Provide the [X, Y] coordinate of the cell's center where the given text is located.  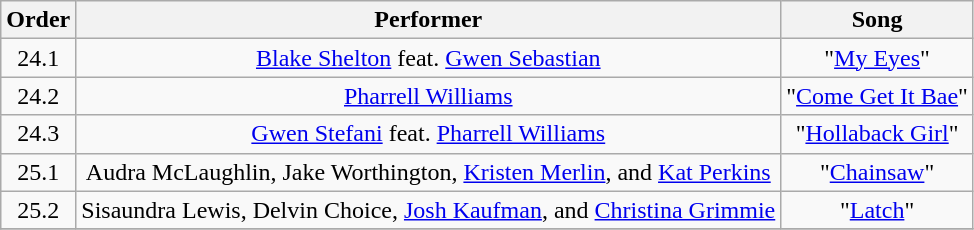
"Hollaback Girl" [878, 134]
24.2 [38, 96]
Audra McLaughlin, Jake Worthington, Kristen Merlin, and Kat Perkins [428, 172]
"Latch" [878, 210]
Blake Shelton feat. Gwen Sebastian [428, 58]
25.1 [38, 172]
"Chainsaw" [878, 172]
Sisaundra Lewis, Delvin Choice, Josh Kaufman, and Christina Grimmie [428, 210]
24.1 [38, 58]
Song [878, 20]
"My Eyes" [878, 58]
Performer [428, 20]
Order [38, 20]
24.3 [38, 134]
25.2 [38, 210]
"Come Get It Bae" [878, 96]
Pharrell Williams [428, 96]
Gwen Stefani feat. Pharrell Williams [428, 134]
